For the text-containing cell, return its midpoint in [X, Y] coordinate format. 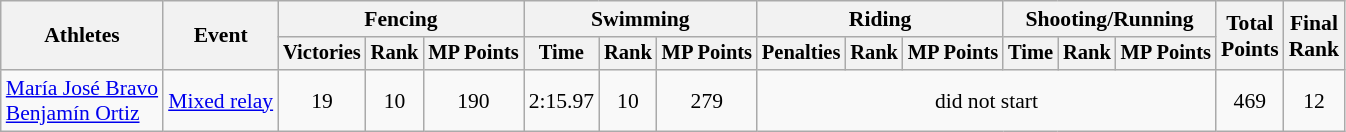
Victories [322, 54]
Athletes [82, 36]
12 [1314, 100]
Swimming [640, 19]
did not start [986, 100]
Penalties [801, 54]
Fencing [400, 19]
FinalRank [1314, 36]
Shooting/Running [1110, 19]
Riding [880, 19]
190 [473, 100]
María José BravoBenjamín Ortiz [82, 100]
2:15.97 [562, 100]
469 [1250, 100]
Mixed relay [220, 100]
TotalPoints [1250, 36]
Event [220, 36]
19 [322, 100]
279 [707, 100]
